Return (x, y) of the center of cell containing provided text 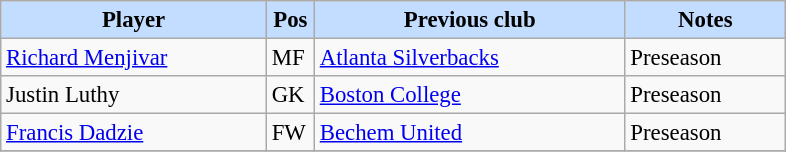
Bechem United (470, 133)
Francis Dadzie (134, 133)
GK (290, 95)
Notes (706, 20)
Player (134, 20)
FW (290, 133)
Previous club (470, 20)
Richard Menjivar (134, 58)
Atlanta Silverbacks (470, 58)
MF (290, 58)
Justin Luthy (134, 95)
Pos (290, 20)
Boston College (470, 95)
